Determine the (X, Y) coordinate at the center of the cell enclosing the given text.  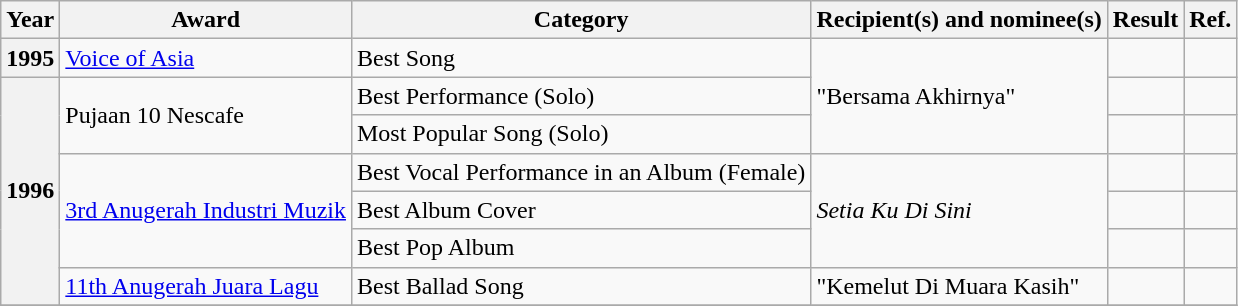
1996 (30, 191)
"Bersama Akhirnya" (959, 96)
Best Album Cover (580, 210)
Best Vocal Performance in an Album (Female) (580, 172)
Award (206, 20)
Best Ballad Song (580, 286)
Recipient(s) and nominee(s) (959, 20)
11th Anugerah Juara Lagu (206, 286)
Setia Ku Di Sini (959, 210)
Ref. (1210, 20)
Best Song (580, 58)
Year (30, 20)
Best Pop Album (580, 248)
Pujaan 10 Nescafe (206, 115)
"Kemelut Di Muara Kasih" (959, 286)
Most Popular Song (Solo) (580, 134)
Best Performance (Solo) (580, 96)
Category (580, 20)
Result (1145, 20)
1995 (30, 58)
Voice of Asia (206, 58)
3rd Anugerah Industri Muzik (206, 210)
